Find where the given text appears and provide that cell's center as [X, Y] coordinate. 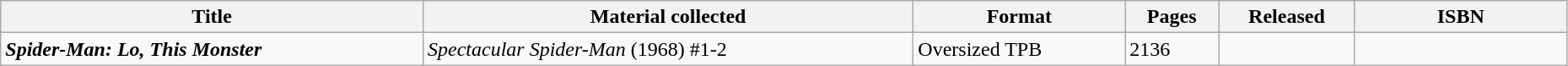
ISBN [1461, 17]
Format [1019, 17]
Oversized TPB [1019, 49]
Title [213, 17]
2136 [1172, 49]
Spectacular Spider-Man (1968) #1-2 [668, 49]
Pages [1172, 17]
Material collected [668, 17]
Spider-Man: Lo, This Monster [213, 49]
Released [1287, 17]
